Locate the cell with the specified text and output its [x, y] center coordinate. 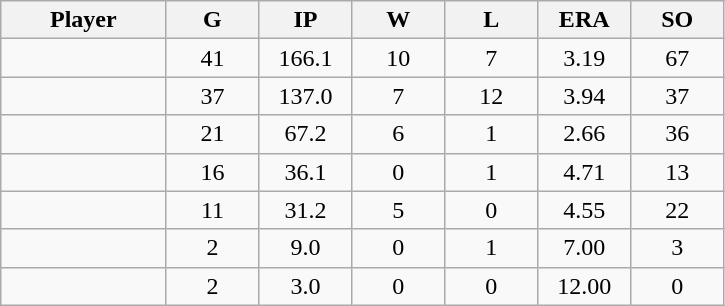
9.0 [306, 248]
36 [678, 134]
31.2 [306, 210]
10 [398, 58]
5 [398, 210]
16 [212, 172]
12 [492, 96]
12.00 [584, 286]
2.66 [584, 134]
11 [212, 210]
13 [678, 172]
67 [678, 58]
3.19 [584, 58]
4.71 [584, 172]
22 [678, 210]
67.2 [306, 134]
166.1 [306, 58]
ERA [584, 20]
21 [212, 134]
7.00 [584, 248]
W [398, 20]
IP [306, 20]
Player [84, 20]
137.0 [306, 96]
41 [212, 58]
3 [678, 248]
6 [398, 134]
G [212, 20]
L [492, 20]
3.0 [306, 286]
4.55 [584, 210]
36.1 [306, 172]
3.94 [584, 96]
SO [678, 20]
